Detect which cell encompasses the target text, then output its [x, y] center coordinate. 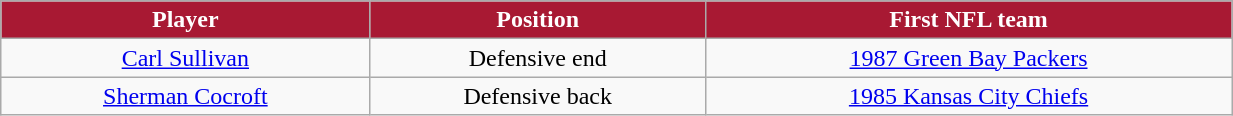
Defensive end [538, 58]
1987 Green Bay Packers [968, 58]
First NFL team [968, 20]
Player [186, 20]
Sherman Cocroft [186, 96]
1985 Kansas City Chiefs [968, 96]
Defensive back [538, 96]
Position [538, 20]
Carl Sullivan [186, 58]
